Determine the (X, Y) coordinate at the center of the cell enclosing the given text.  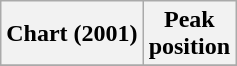
Chart (2001) (72, 34)
Peakposition (189, 34)
